Output the [X, Y] coordinate of the center of the cell containing the given text.  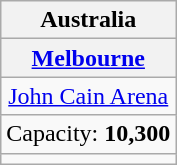
Melbourne [88, 58]
Capacity: 10,300 [88, 134]
John Cain Arena [88, 96]
Australia [88, 20]
